Provide the (X, Y) coordinate of the cell's center where the given text is located.  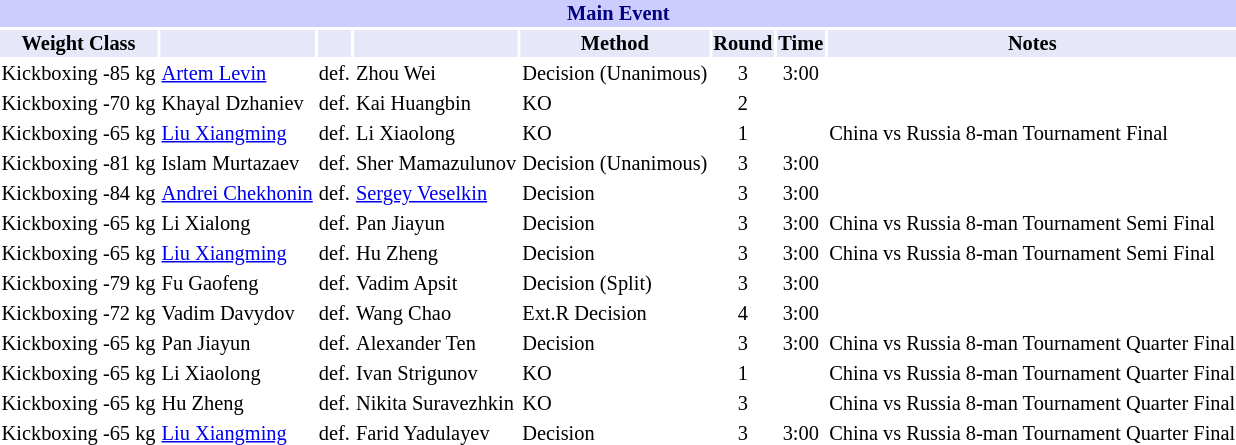
Time (801, 44)
Khayal Dzhaniev (237, 104)
Kickboxing -72 kg (78, 314)
Fu Gaofeng (237, 284)
Kickboxing -84 kg (78, 194)
Li Xialong (237, 224)
Decision (Split) (615, 284)
Kai Huangbin (436, 104)
Kickboxing -81 kg (78, 164)
Round (743, 44)
Kickboxing -85 kg (78, 74)
Weight Class (78, 44)
4 (743, 314)
Nikita Suravezhkin (436, 404)
Vadim Davydov (237, 314)
Artem Levin (237, 74)
Vadim Apsit (436, 284)
Wang Chao (436, 314)
Sergey Veselkin (436, 194)
2 (743, 104)
Method (615, 44)
Alexander Ten (436, 344)
Ext.R Decision (615, 314)
Andrei Chekhonin (237, 194)
Kickboxing -70 kg (78, 104)
Zhou Wei (436, 74)
Ivan Strigunov (436, 374)
Islam Murtazaev (237, 164)
Kickboxing -79 kg (78, 284)
Sher Mamazulunov (436, 164)
